Provide the (x, y) coordinate of the cell's center where the given text is located.  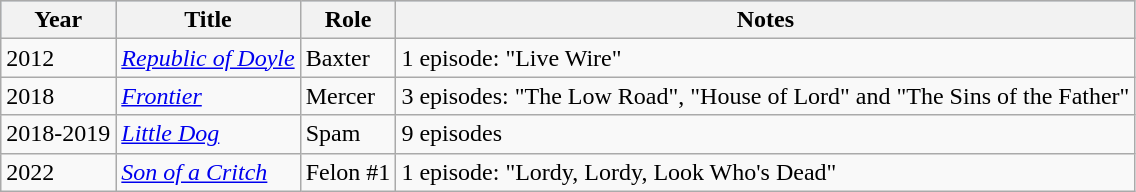
2022 (58, 172)
Year (58, 20)
1 episode: "Live Wire" (766, 58)
Baxter (348, 58)
Republic of Doyle (208, 58)
Son of a Critch (208, 172)
2018 (58, 96)
3 episodes: "The Low Road", "House of Lord" and "The Sins of the Father" (766, 96)
Title (208, 20)
2012 (58, 58)
Little Dog (208, 134)
2018-2019 (58, 134)
Mercer (348, 96)
Felon #1 (348, 172)
Role (348, 20)
1 episode: "Lordy, Lordy, Look Who's Dead" (766, 172)
Spam (348, 134)
Frontier (208, 96)
9 episodes (766, 134)
Notes (766, 20)
